Locate the cell with the specified text and output its (X, Y) center coordinate. 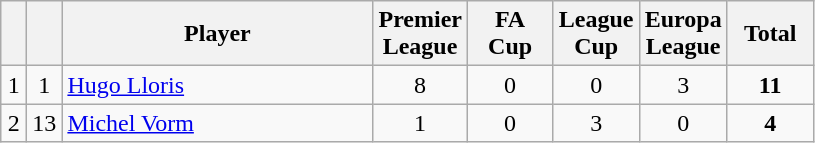
League Cup (596, 34)
13 (44, 123)
Michel Vorm (218, 123)
Hugo Lloris (218, 85)
2 (14, 123)
Total (770, 34)
FA Cup (510, 34)
Premier League (420, 34)
4 (770, 123)
8 (420, 85)
Player (218, 34)
11 (770, 85)
Europa League (683, 34)
